Find where the given text appears and provide that cell's center as [X, Y] coordinate. 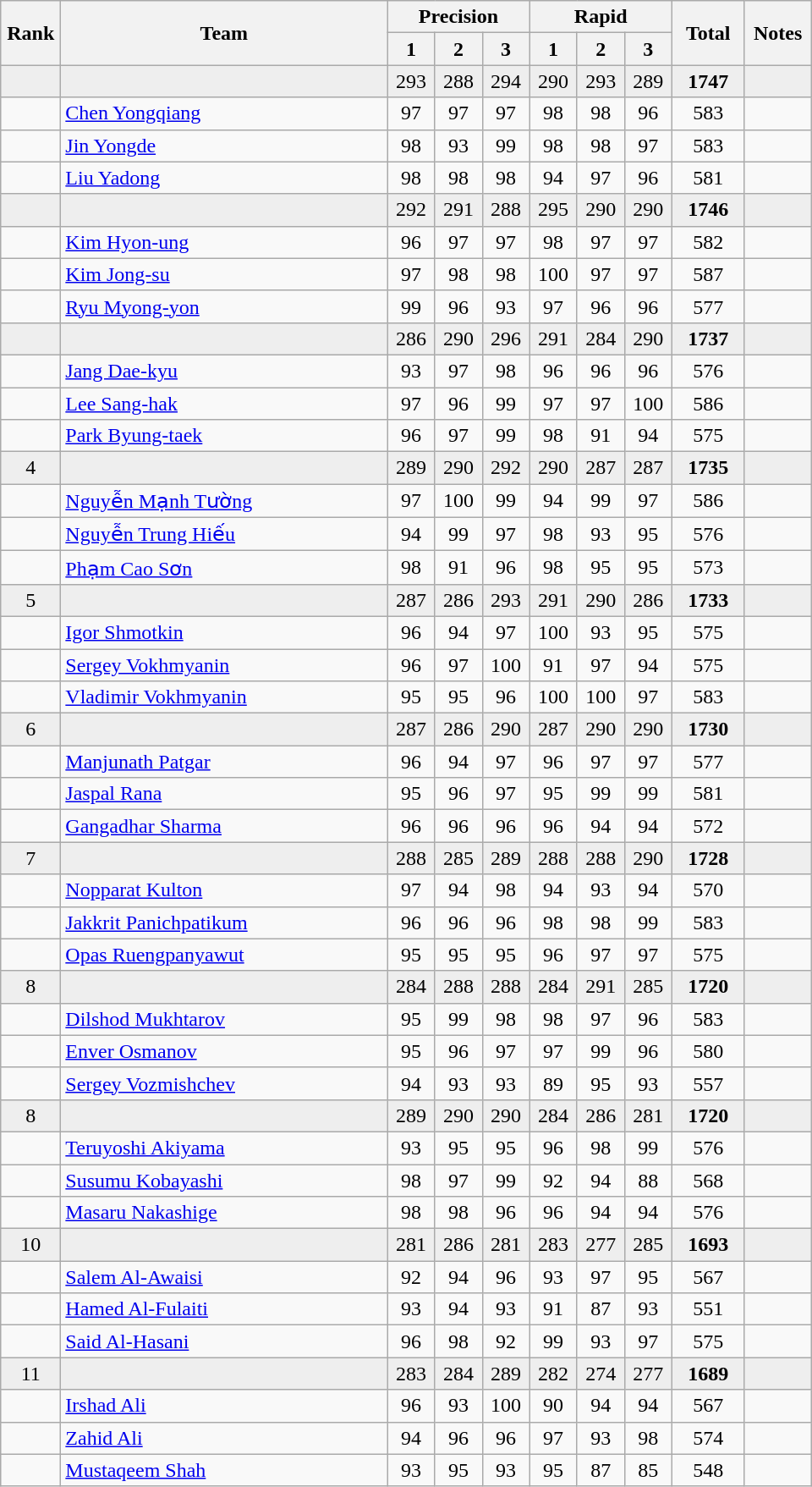
Phạm Cao Sơn [224, 568]
Jang Dae-kyu [224, 371]
4 [30, 468]
587 [708, 274]
6 [30, 730]
Sergey Vokhmyanin [224, 664]
Irshad Ali [224, 1406]
1693 [708, 1245]
Lee Sang-hak [224, 404]
5 [30, 600]
Nguyễn Trung Hiếu [224, 534]
296 [506, 339]
Kim Hyon-ung [224, 242]
568 [708, 1181]
85 [648, 1470]
294 [506, 81]
580 [708, 1051]
Manjunath Patgar [224, 762]
1730 [708, 730]
Gangadhar Sharma [224, 826]
1689 [708, 1374]
Nopparat Kulton [224, 890]
Opas Ruengpanyawut [224, 955]
Kim Jong-su [224, 274]
Park Byung-taek [224, 436]
574 [708, 1438]
7 [30, 858]
1733 [708, 600]
Liu Yadong [224, 178]
570 [708, 890]
Ryu Myong-yon [224, 306]
Team [224, 33]
Salem Al-Awaisi [224, 1277]
274 [601, 1374]
1737 [708, 339]
1735 [708, 468]
11 [30, 1374]
Enver Osmanov [224, 1051]
Chen Yongqiang [224, 113]
Rank [30, 33]
572 [708, 826]
Notes [778, 33]
Jaspal Rana [224, 794]
282 [553, 1374]
Vladimir Vokhmyanin [224, 697]
1746 [708, 210]
557 [708, 1083]
Total [708, 33]
Susumu Kobayashi [224, 1181]
548 [708, 1470]
Mustaqeem Shah [224, 1470]
Sergey Vozmishchev [224, 1083]
88 [648, 1181]
Jin Yongde [224, 146]
10 [30, 1245]
Said Al-Hasani [224, 1341]
Rapid [601, 17]
Masaru Nakashige [224, 1213]
295 [553, 210]
582 [708, 242]
89 [553, 1083]
90 [553, 1406]
Precision [458, 17]
Igor Shmotkin [224, 632]
1728 [708, 858]
1747 [708, 81]
Dilshod Mukhtarov [224, 1019]
Teruyoshi Akiyama [224, 1148]
Jakkrit Panichpatikum [224, 922]
Nguyễn Mạnh Tường [224, 501]
573 [708, 568]
551 [708, 1309]
Hamed Al-Fulaiti [224, 1309]
Zahid Ali [224, 1438]
